Return the (x, y) coordinate for the center point of the cell that contains the specified text.  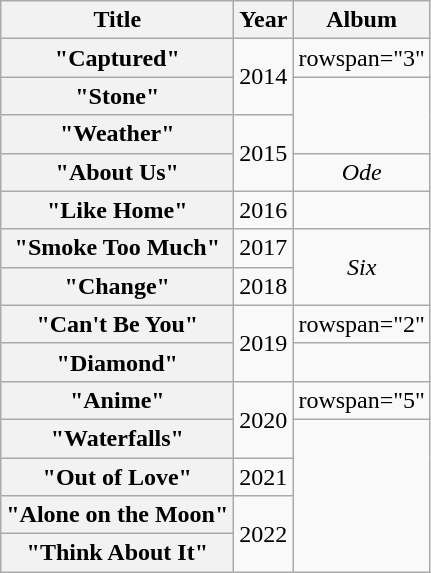
2016 (264, 210)
"Like Home" (118, 210)
Album (362, 20)
2015 (264, 153)
2017 (264, 248)
Year (264, 20)
"Anime" (118, 400)
rowspan="2" (362, 324)
rowspan="3" (362, 58)
"Change" (118, 286)
rowspan="5" (362, 400)
2014 (264, 77)
"Waterfalls" (118, 438)
"Captured" (118, 58)
"Alone on the Moon" (118, 515)
"Stone" (118, 96)
"Smoke Too Much" (118, 248)
"Diamond" (118, 362)
2018 (264, 286)
2022 (264, 534)
2019 (264, 343)
"Think About It" (118, 553)
"Can't Be You" (118, 324)
Ode (362, 172)
"Weather" (118, 134)
"About Us" (118, 172)
2020 (264, 419)
"Out of Love" (118, 477)
2021 (264, 477)
Six (362, 267)
Title (118, 20)
